Capture the cell that displays the provided text and extract its (X, Y) central coordinate. 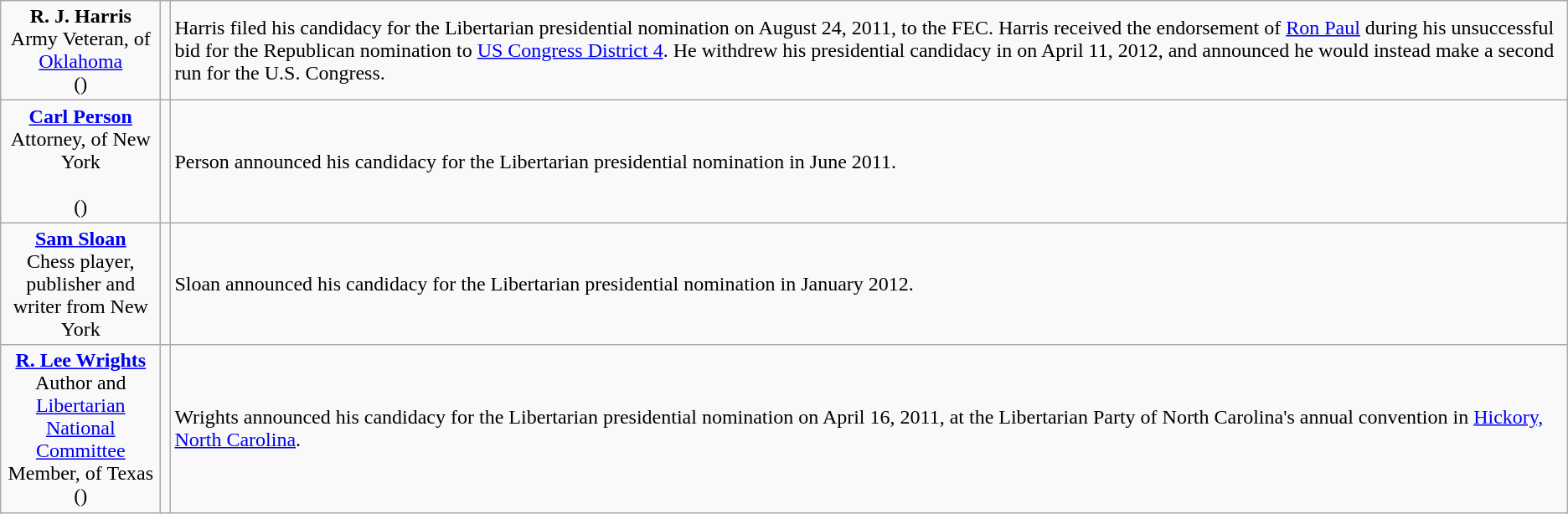
R. Lee WrightsAuthor and Libertarian National Committee Member, of Texas() (80, 429)
R. J. HarrisArmy Veteran, of Oklahoma() (80, 50)
Sloan announced his candidacy for the Libertarian presidential nomination in January 2012. (869, 284)
Person announced his candidacy for the Libertarian presidential nomination in June 2011. (869, 162)
Sam SloanChess player, publisher and writer from New York (80, 284)
Carl PersonAttorney, of New York() (80, 162)
